Detect which cell encompasses the target text, then output its [x, y] center coordinate. 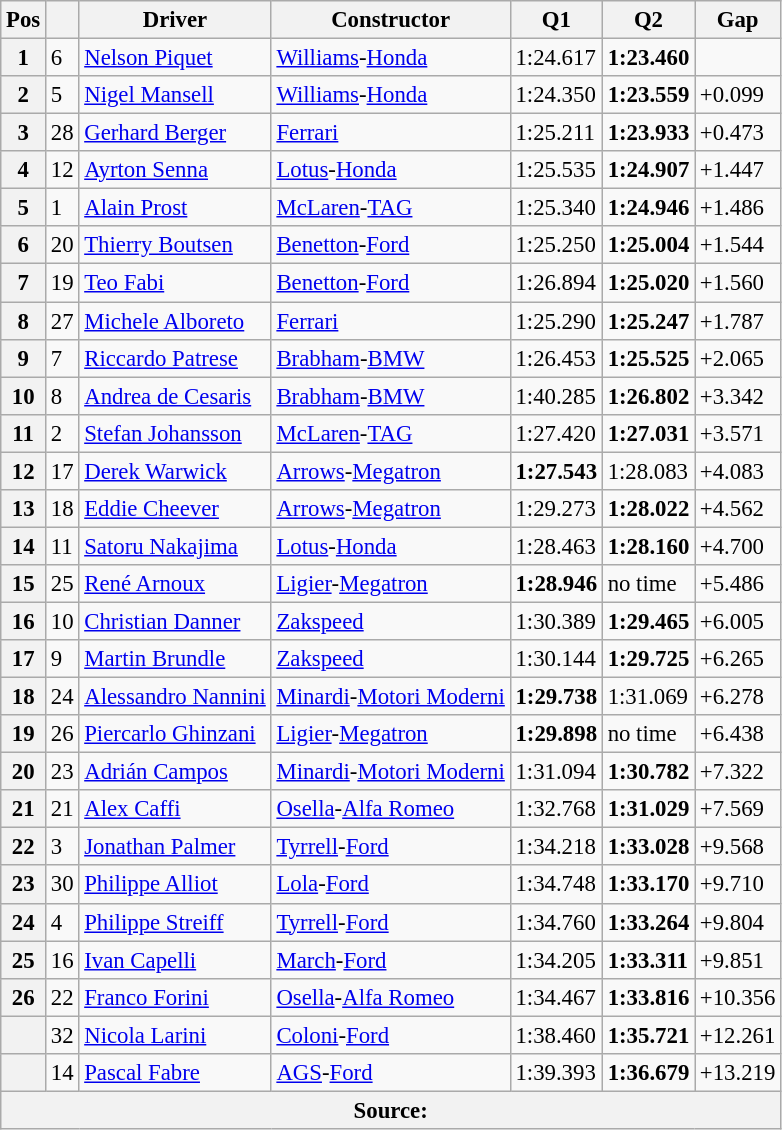
Satoru Nakajima [175, 546]
+9.851 [738, 960]
Lola-Ford [390, 885]
+1.787 [738, 321]
1:25.004 [648, 245]
Jonathan Palmer [175, 847]
Thierry Boutsen [175, 245]
1:29.898 [556, 734]
+4.562 [738, 509]
1:35.721 [648, 1035]
+9.804 [738, 922]
Gap [738, 20]
1:31.029 [648, 809]
1:25.250 [556, 245]
1:23.460 [648, 58]
1:36.679 [648, 1073]
1:26.453 [556, 358]
1:32.768 [556, 809]
+12.261 [738, 1035]
1:26.802 [648, 396]
Adrián Campos [175, 772]
1:24.946 [648, 208]
+0.099 [738, 95]
30 [62, 885]
+3.571 [738, 433]
13 [24, 509]
1:28.083 [648, 471]
1:33.311 [648, 960]
1:25.211 [556, 133]
Eddie Cheever [175, 509]
1:25.535 [556, 170]
1:30.782 [648, 772]
1:33.170 [648, 885]
Stefan Johansson [175, 433]
Franco Forini [175, 997]
1:24.617 [556, 58]
Gerhard Berger [175, 133]
René Arnoux [175, 584]
27 [62, 321]
1:28.160 [648, 546]
1:40.285 [556, 396]
32 [62, 1035]
Pos [24, 20]
+6.265 [738, 659]
+2.065 [738, 358]
Nelson Piquet [175, 58]
Teo Fabi [175, 283]
1:34.760 [556, 922]
28 [62, 133]
1:33.816 [648, 997]
1:24.350 [556, 95]
1:34.205 [556, 960]
1:25.340 [556, 208]
1:29.273 [556, 509]
Q2 [648, 20]
+7.569 [738, 809]
+9.568 [738, 847]
1:34.748 [556, 885]
Piercarlo Ghinzani [175, 734]
+5.486 [738, 584]
+1.486 [738, 208]
1:27.420 [556, 433]
+9.710 [738, 885]
Driver [175, 20]
1:27.031 [648, 433]
Alex Caffi [175, 809]
+4.083 [738, 471]
1:34.467 [556, 997]
Source: [391, 1110]
Riccardo Patrese [175, 358]
Coloni-Ford [390, 1035]
Philippe Streiff [175, 922]
+7.322 [738, 772]
+6.438 [738, 734]
1:33.264 [648, 922]
Ivan Capelli [175, 960]
1:28.463 [556, 546]
15 [24, 584]
Ayrton Senna [175, 170]
Derek Warwick [175, 471]
1:30.144 [556, 659]
1:31.069 [648, 697]
+1.544 [738, 245]
Alain Prost [175, 208]
1:30.389 [556, 621]
+1.560 [738, 283]
+3.342 [738, 396]
+1.447 [738, 170]
1:39.393 [556, 1073]
1:31.094 [556, 772]
1:23.933 [648, 133]
1:24.907 [648, 170]
1:27.543 [556, 471]
Nicola Larini [175, 1035]
Constructor [390, 20]
1:29.738 [556, 697]
1:38.460 [556, 1035]
1:25.020 [648, 283]
March-Ford [390, 960]
+0.473 [738, 133]
1:29.725 [648, 659]
Philippe Alliot [175, 885]
AGS-Ford [390, 1073]
1:29.465 [648, 621]
Q1 [556, 20]
+4.700 [738, 546]
1:33.028 [648, 847]
1:25.290 [556, 321]
1:34.218 [556, 847]
1:25.247 [648, 321]
+10.356 [738, 997]
Martin Brundle [175, 659]
Christian Danner [175, 621]
+6.278 [738, 697]
1:25.525 [648, 358]
1:28.946 [556, 584]
+13.219 [738, 1073]
1:28.022 [648, 509]
+6.005 [738, 621]
Pascal Fabre [175, 1073]
Andrea de Cesaris [175, 396]
Alessandro Nannini [175, 697]
1:23.559 [648, 95]
Nigel Mansell [175, 95]
Michele Alboreto [175, 321]
1:26.894 [556, 283]
